Capture the cell that displays the provided text and extract its [X, Y] central coordinate. 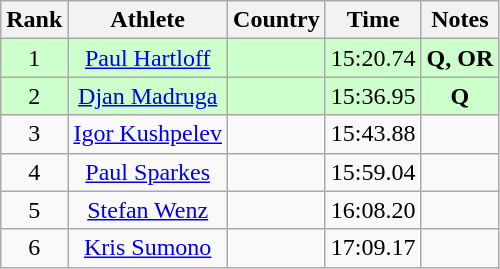
Paul Hartloff [148, 58]
Time [373, 20]
Rank [34, 20]
Stefan Wenz [148, 210]
6 [34, 248]
15:36.95 [373, 96]
16:08.20 [373, 210]
Athlete [148, 20]
1 [34, 58]
5 [34, 210]
Djan Madruga [148, 96]
2 [34, 96]
Q, OR [460, 58]
Igor Kushpelev [148, 134]
4 [34, 172]
15:43.88 [373, 134]
Kris Sumono [148, 248]
15:20.74 [373, 58]
Notes [460, 20]
15:59.04 [373, 172]
Paul Sparkes [148, 172]
17:09.17 [373, 248]
Q [460, 96]
3 [34, 134]
Country [277, 20]
